Return [x, y] of the center of cell containing provided text 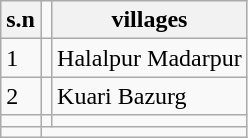
1 [21, 58]
villages [150, 20]
Halalpur Madarpur [150, 58]
s.n [21, 20]
2 [21, 96]
Kuari Bazurg [150, 96]
